Determine the (x, y) coordinate at the center of the cell enclosing the given text.  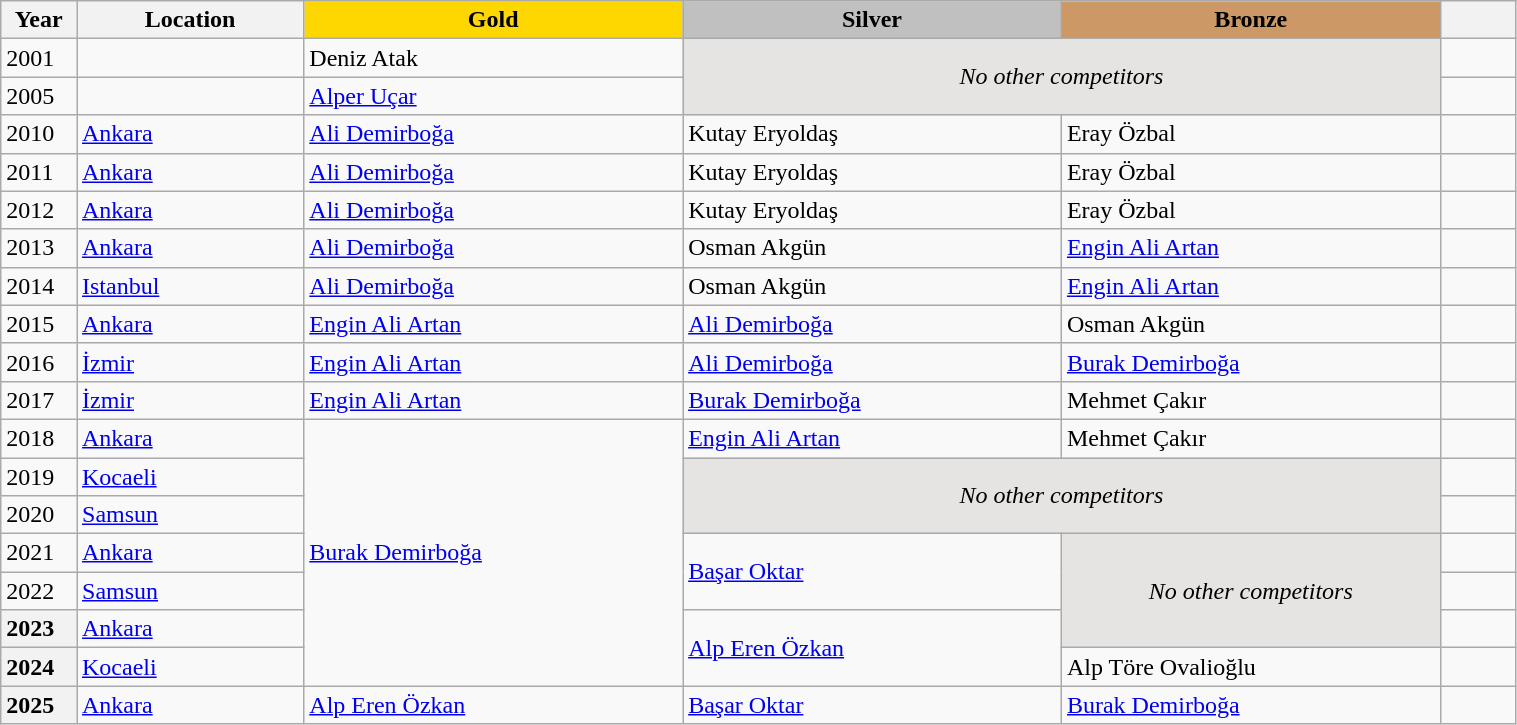
2013 (39, 248)
2018 (39, 438)
2015 (39, 324)
Silver (872, 20)
Deniz Atak (494, 58)
2016 (39, 362)
2019 (39, 477)
Bronze (1250, 20)
2024 (39, 667)
Location (190, 20)
2022 (39, 591)
2010 (39, 134)
2005 (39, 96)
2021 (39, 553)
2017 (39, 400)
Year (39, 20)
2023 (39, 629)
2020 (39, 515)
2011 (39, 172)
2014 (39, 286)
2012 (39, 210)
2025 (39, 705)
Gold (494, 20)
Istanbul (190, 286)
Alper Uçar (494, 96)
Alp Töre Ovalioğlu (1250, 667)
2001 (39, 58)
